Output the [X, Y] coordinate of the center of the cell containing the given text.  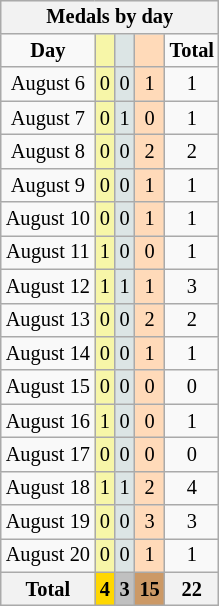
Day [48, 51]
August 11 [48, 253]
August 6 [48, 84]
August 13 [48, 320]
August 16 [48, 421]
August 17 [48, 455]
August 14 [48, 354]
August 12 [48, 286]
August 20 [48, 556]
August 15 [48, 387]
22 [192, 589]
August 18 [48, 488]
15 [150, 589]
August 9 [48, 185]
August 10 [48, 219]
August 7 [48, 118]
August 8 [48, 152]
August 19 [48, 522]
Medals by day [110, 17]
